From the cell containing the given text, extract its center point as [x, y] coordinate. 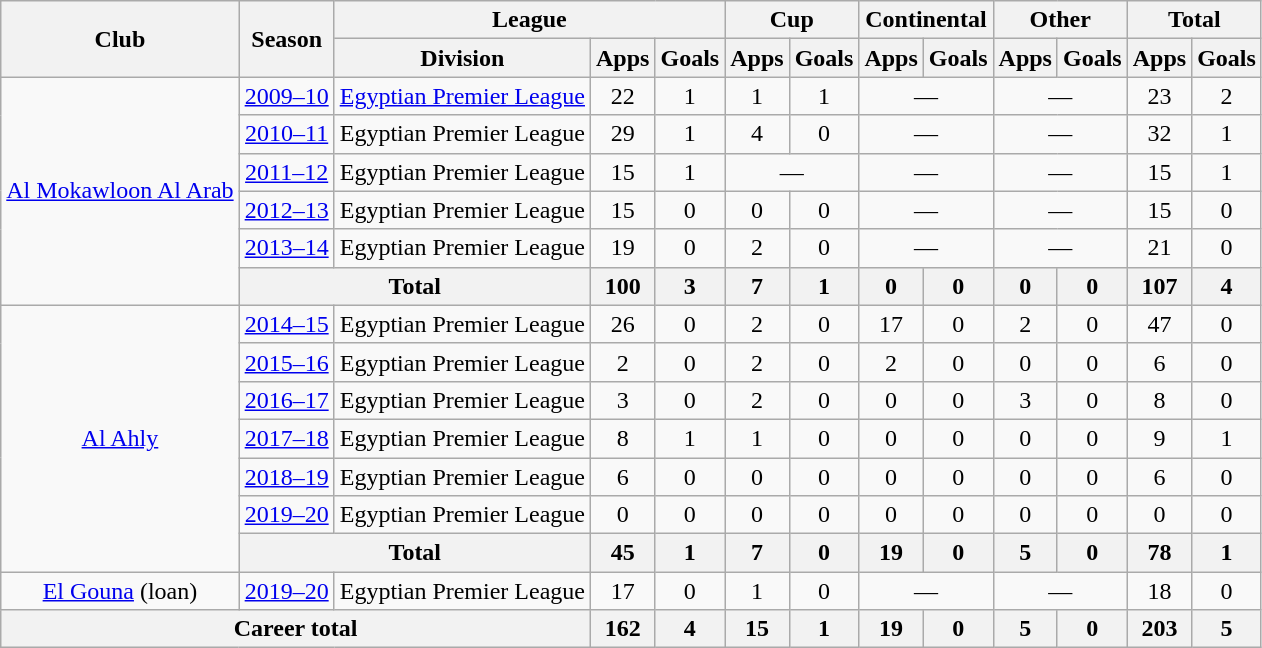
9 [1159, 438]
2011–12 [286, 172]
107 [1159, 286]
2009–10 [286, 96]
2013–14 [286, 248]
Continental [926, 20]
18 [1159, 591]
162 [623, 629]
Club [120, 39]
League [529, 20]
100 [623, 286]
26 [623, 324]
Al Mokawloon Al Arab [120, 191]
Division [462, 58]
Other [1060, 20]
Al Ahly [120, 438]
45 [623, 553]
2012–13 [286, 210]
El Gouna (loan) [120, 591]
203 [1159, 629]
32 [1159, 134]
Season [286, 39]
Career total [296, 629]
2015–16 [286, 362]
29 [623, 134]
21 [1159, 248]
2018–19 [286, 477]
47 [1159, 324]
2014–15 [286, 324]
78 [1159, 553]
Cup [792, 20]
22 [623, 96]
2010–11 [286, 134]
2017–18 [286, 438]
2016–17 [286, 400]
23 [1159, 96]
